For the text-containing cell, return its midpoint in (x, y) coordinate format. 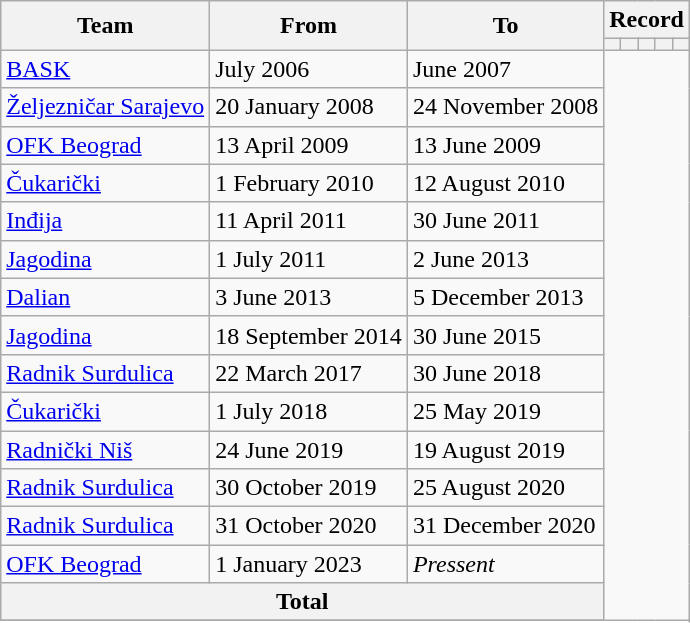
5 December 2013 (505, 297)
Total (302, 602)
24 November 2008 (505, 107)
Pressent (505, 564)
3 June 2013 (309, 297)
30 June 2018 (505, 373)
July 2006 (309, 69)
20 January 2008 (309, 107)
Record (647, 20)
1 July 2011 (309, 259)
Željezničar Sarajevo (106, 107)
31 October 2020 (309, 526)
To (505, 26)
2 June 2013 (505, 259)
30 June 2011 (505, 221)
Dalian (106, 297)
19 August 2019 (505, 449)
BASK (106, 69)
Inđija (106, 221)
June 2007 (505, 69)
1 February 2010 (309, 183)
1 July 2018 (309, 411)
Radnički Niš (106, 449)
24 June 2019 (309, 449)
22 March 2017 (309, 373)
12 August 2010 (505, 183)
13 April 2009 (309, 145)
25 May 2019 (505, 411)
25 August 2020 (505, 488)
11 April 2011 (309, 221)
30 June 2015 (505, 335)
From (309, 26)
18 September 2014 (309, 335)
31 December 2020 (505, 526)
30 October 2019 (309, 488)
13 June 2009 (505, 145)
1 January 2023 (309, 564)
Team (106, 26)
